Scan for the cell matching the given text and deliver its [X, Y] coordinate at center. 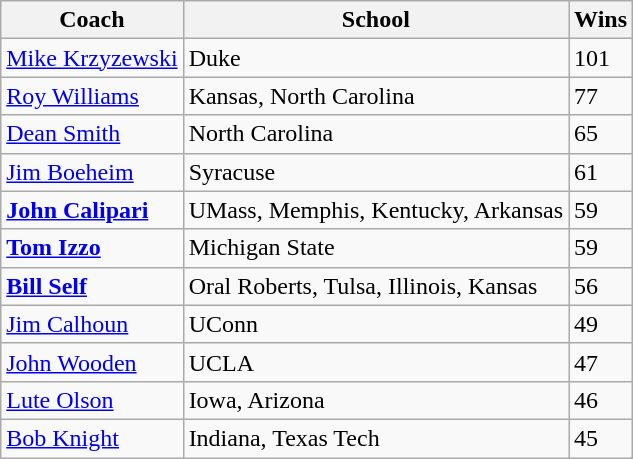
Jim Calhoun [92, 324]
Mike Krzyzewski [92, 58]
Dean Smith [92, 134]
61 [601, 172]
UCLA [376, 362]
47 [601, 362]
Indiana, Texas Tech [376, 438]
Kansas, North Carolina [376, 96]
UMass, Memphis, Kentucky, Arkansas [376, 210]
Syracuse [376, 172]
UConn [376, 324]
45 [601, 438]
Jim Boeheim [92, 172]
Roy Williams [92, 96]
John Calipari [92, 210]
Tom Izzo [92, 248]
Coach [92, 20]
North Carolina [376, 134]
John Wooden [92, 362]
School [376, 20]
Bob Knight [92, 438]
Iowa, Arizona [376, 400]
Duke [376, 58]
65 [601, 134]
Michigan State [376, 248]
77 [601, 96]
Wins [601, 20]
Bill Self [92, 286]
101 [601, 58]
49 [601, 324]
Lute Olson [92, 400]
56 [601, 286]
Oral Roberts, Tulsa, Illinois, Kansas [376, 286]
46 [601, 400]
